Search for the cell housing the specified text and yield its (X, Y) center coordinate. 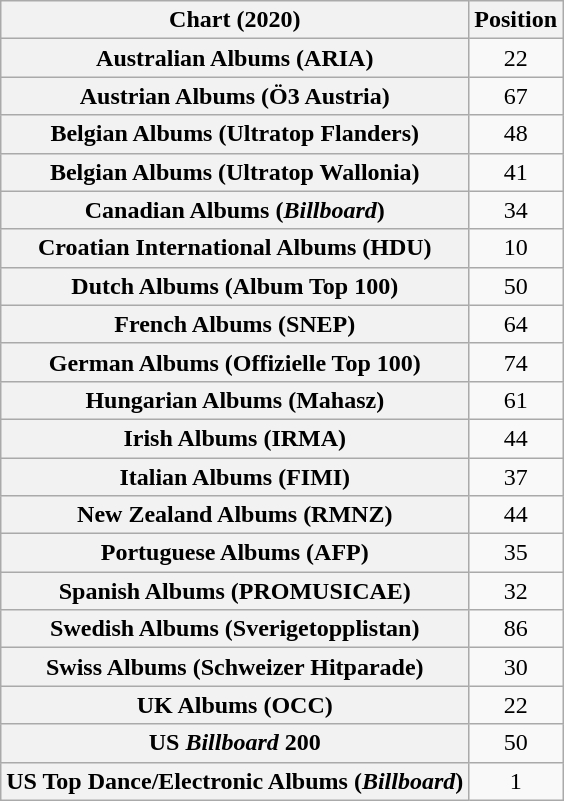
35 (516, 553)
67 (516, 96)
New Zealand Albums (RMNZ) (235, 515)
US Billboard 200 (235, 743)
Position (516, 20)
48 (516, 134)
Canadian Albums (Billboard) (235, 210)
Belgian Albums (Ultratop Flanders) (235, 134)
German Albums (Offizielle Top 100) (235, 362)
Dutch Albums (Album Top 100) (235, 286)
French Albums (SNEP) (235, 324)
Swiss Albums (Schweizer Hitparade) (235, 667)
32 (516, 591)
61 (516, 400)
86 (516, 629)
41 (516, 172)
Spanish Albums (PROMUSICAE) (235, 591)
30 (516, 667)
Swedish Albums (Sverigetopplistan) (235, 629)
Austrian Albums (Ö3 Austria) (235, 96)
Chart (2020) (235, 20)
Belgian Albums (Ultratop Wallonia) (235, 172)
Irish Albums (IRMA) (235, 438)
1 (516, 781)
34 (516, 210)
Australian Albums (ARIA) (235, 58)
10 (516, 248)
64 (516, 324)
Croatian International Albums (HDU) (235, 248)
Hungarian Albums (Mahasz) (235, 400)
Portuguese Albums (AFP) (235, 553)
UK Albums (OCC) (235, 705)
US Top Dance/Electronic Albums (Billboard) (235, 781)
37 (516, 477)
74 (516, 362)
Italian Albums (FIMI) (235, 477)
